Detect which cell encompasses the target text, then output its (x, y) center coordinate. 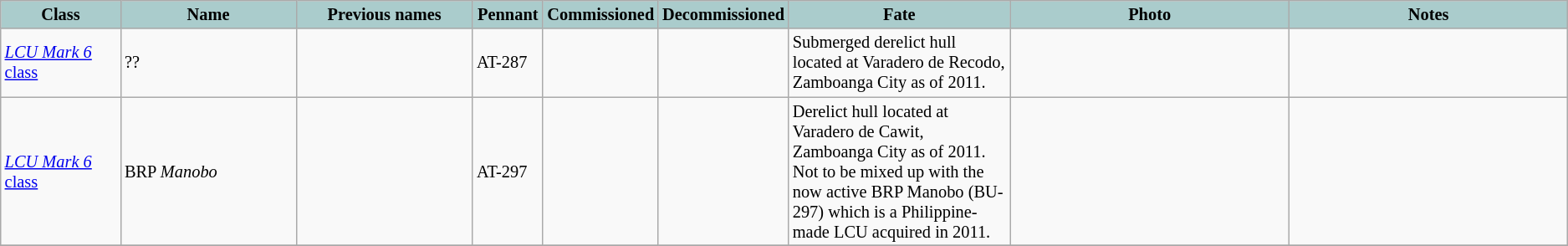
Photo (1150, 14)
Notes (1428, 14)
Previous names (385, 14)
Submerged derelict hull located at Varadero de Recodo, Zamboanga City as of 2011. (900, 63)
?? (208, 63)
AT-287 (508, 63)
AT-297 (508, 172)
Name (208, 14)
Pennant (508, 14)
BRP Manobo (208, 172)
Class (60, 14)
Decommissioned (723, 14)
Fate (900, 14)
Commissioned (600, 14)
